Return the [x, y] coordinate for the center point of the cell that contains the specified text.  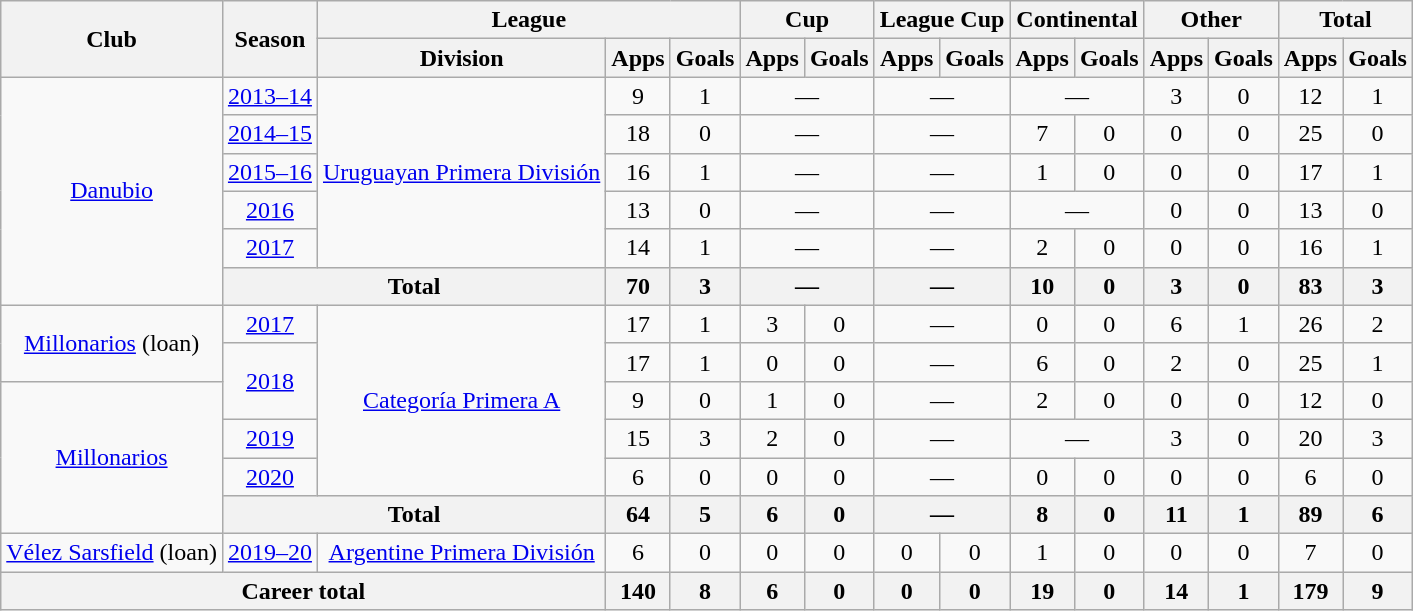
2015–16 [270, 172]
League [528, 20]
140 [638, 591]
89 [1310, 515]
179 [1310, 591]
Vélez Sarsfield (loan) [112, 553]
2014–15 [270, 134]
83 [1310, 286]
Cup [807, 20]
Millonarios (loan) [112, 343]
26 [1310, 324]
Danubio [112, 191]
League Cup [942, 20]
Categoría Primera A [461, 400]
Millonarios [112, 457]
20 [1310, 438]
Career total [304, 591]
Other [1211, 20]
Club [112, 39]
2013–14 [270, 96]
Argentine Primera División [461, 553]
15 [638, 438]
2019–20 [270, 553]
5 [705, 515]
Uruguayan Primera División [461, 172]
70 [638, 286]
2018 [270, 381]
10 [1042, 286]
Division [461, 58]
2020 [270, 477]
2019 [270, 438]
Continental [1077, 20]
Season [270, 39]
2016 [270, 210]
19 [1042, 591]
18 [638, 134]
11 [1176, 515]
64 [638, 515]
